Capture the cell that displays the provided text and extract its [X, Y] central coordinate. 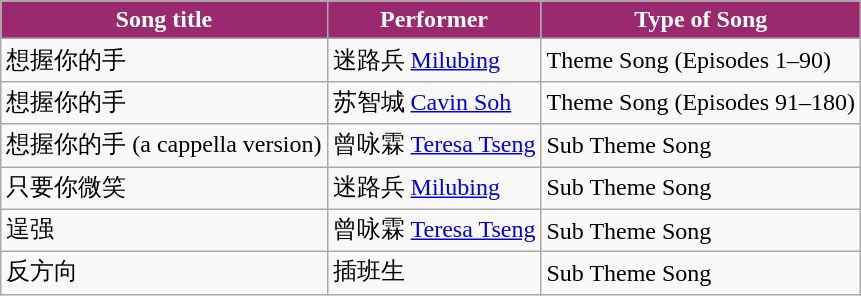
插班生 [434, 274]
Theme Song (Episodes 91–180) [701, 102]
Type of Song [701, 20]
Theme Song (Episodes 1–90) [701, 60]
Performer [434, 20]
苏智城 Cavin Soh [434, 102]
想握你的手 (a cappella version) [164, 146]
逞强 [164, 230]
只要你微笑 [164, 188]
反方向 [164, 274]
Song title [164, 20]
